Search for the cell housing the specified text and yield its [x, y] center coordinate. 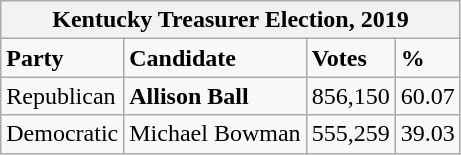
Votes [350, 58]
555,259 [350, 134]
Allison Ball [215, 96]
Michael Bowman [215, 134]
% [428, 58]
Democratic [62, 134]
Candidate [215, 58]
Party [62, 58]
856,150 [350, 96]
39.03 [428, 134]
Republican [62, 96]
Kentucky Treasurer Election, 2019 [230, 20]
60.07 [428, 96]
